For the text-containing cell, return its midpoint in (X, Y) coordinate format. 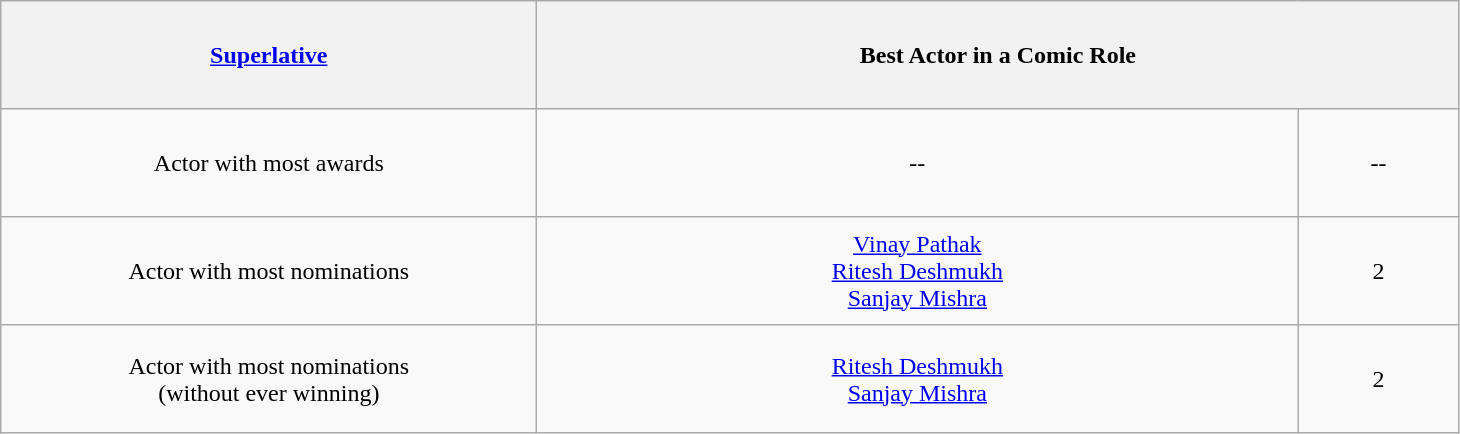
Actor with most nominations(without ever winning) (269, 379)
Best Actor in a Comic Role (998, 55)
Superlative (269, 55)
Vinay Pathak Ritesh Deshmukh Sanjay Mishra (918, 271)
Ritesh Deshmukh Sanjay Mishra (918, 379)
Actor with most nominations (269, 271)
Actor with most awards (269, 163)
